Find where the given text appears and provide that cell's center as [X, Y] coordinate. 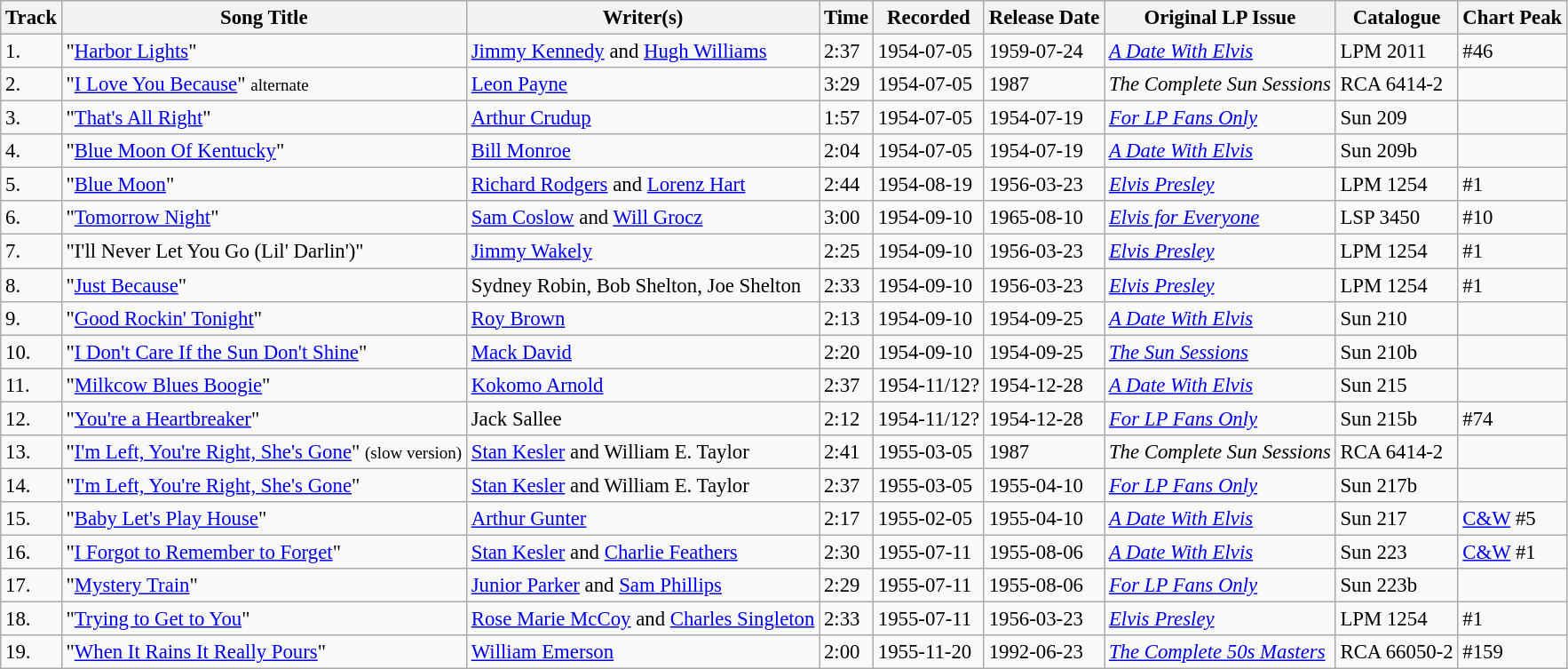
"Blue Moon Of Kentucky" [264, 151]
Sun 209b [1397, 151]
Sun 215b [1397, 418]
Richard Rodgers and Lorenz Hart [643, 185]
LPM 2011 [1397, 52]
1965-08-10 [1044, 218]
8. [31, 285]
"I'm Left, You're Right, She's Gone" [264, 485]
Jimmy Wakely [643, 251]
"Harbor Lights" [264, 52]
1:57 [847, 118]
Jimmy Kennedy and Hugh Williams [643, 52]
Release Date [1044, 18]
3:00 [847, 218]
Sun 217 [1397, 519]
Jack Sallee [643, 418]
10. [31, 352]
2:12 [847, 418]
15. [31, 519]
2:29 [847, 585]
"I Love You Because" alternate [264, 84]
Sam Coslow and Will Grocz [643, 218]
3. [31, 118]
5. [31, 185]
"Trying to Get to You" [264, 619]
Elvis for Everyone [1220, 218]
The Complete 50s Masters [1220, 652]
1. [31, 52]
"Milkcow Blues Boogie" [264, 385]
12. [31, 418]
17. [31, 585]
4. [31, 151]
14. [31, 485]
9. [31, 318]
Bill Monroe [643, 151]
16. [31, 552]
Sun 223b [1397, 585]
Sun 210b [1397, 352]
LSP 3450 [1397, 218]
"Tomorrow Night" [264, 218]
Time [847, 18]
#74 [1513, 418]
"I'll Never Let You Go (Lil' Darlin')" [264, 251]
Rose Marie McCoy and Charles Singleton [643, 619]
Original LP Issue [1220, 18]
Sun 217b [1397, 485]
The Sun Sessions [1220, 352]
13. [31, 452]
"Just Because" [264, 285]
1955-11-20 [929, 652]
Stan Kesler and Charlie Feathers [643, 552]
"Blue Moon" [264, 185]
Sun 209 [1397, 118]
"I'm Left, You're Right, She's Gone" (slow version) [264, 452]
Sun 223 [1397, 552]
2:13 [847, 318]
6. [31, 218]
11. [31, 385]
1955-02-05 [929, 519]
Arthur Gunter [643, 519]
"Good Rockin' Tonight" [264, 318]
Mack David [643, 352]
"Baby Let's Play House" [264, 519]
#46 [1513, 52]
"Mystery Train" [264, 585]
Writer(s) [643, 18]
#10 [1513, 218]
2:41 [847, 452]
Sydney Robin, Bob Shelton, Joe Shelton [643, 285]
"That's All Right" [264, 118]
1954-08-19 [929, 185]
Arthur Crudup [643, 118]
"You're a Heartbreaker" [264, 418]
2:25 [847, 251]
2:04 [847, 151]
#159 [1513, 652]
Sun 215 [1397, 385]
19. [31, 652]
2:00 [847, 652]
Catalogue [1397, 18]
2:20 [847, 352]
Recorded [929, 18]
2. [31, 84]
Track [31, 18]
"I Forgot to Remember to Forget" [264, 552]
C&W #1 [1513, 552]
Chart Peak [1513, 18]
RCA 66050-2 [1397, 652]
18. [31, 619]
3:29 [847, 84]
1992-06-23 [1044, 652]
William Emerson [643, 652]
Kokomo Arnold [643, 385]
1959-07-24 [1044, 52]
Sun 210 [1397, 318]
Junior Parker and Sam Phillips [643, 585]
Leon Payne [643, 84]
"I Don't Care If the Sun Don't Shine" [264, 352]
7. [31, 251]
Roy Brown [643, 318]
Song Title [264, 18]
"When It Rains It Really Pours" [264, 652]
C&W #5 [1513, 519]
2:30 [847, 552]
2:44 [847, 185]
2:17 [847, 519]
